Find where the given text appears and provide that cell's center as [X, Y] coordinate. 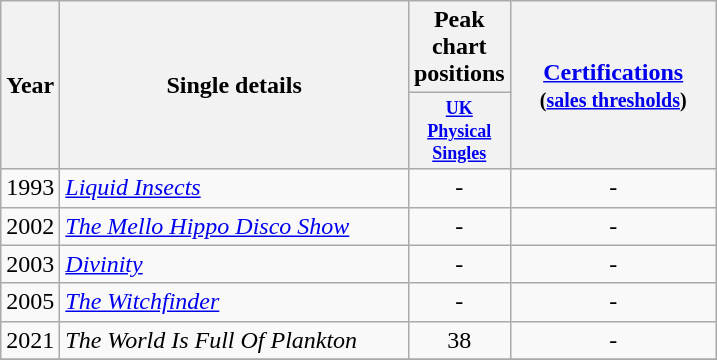
The World Is Full Of Plankton [234, 340]
UK Physical Singles [459, 131]
Certifications(sales thresholds) [613, 85]
Peak chart positions [459, 47]
Divinity [234, 264]
2005 [30, 302]
2021 [30, 340]
Liquid Insects [234, 188]
1993 [30, 188]
The Mello Hippo Disco Show [234, 226]
Single details [234, 85]
The Witchfinder [234, 302]
Year [30, 85]
38 [459, 340]
2003 [30, 264]
2002 [30, 226]
